For the text-containing cell, return its midpoint in [x, y] coordinate format. 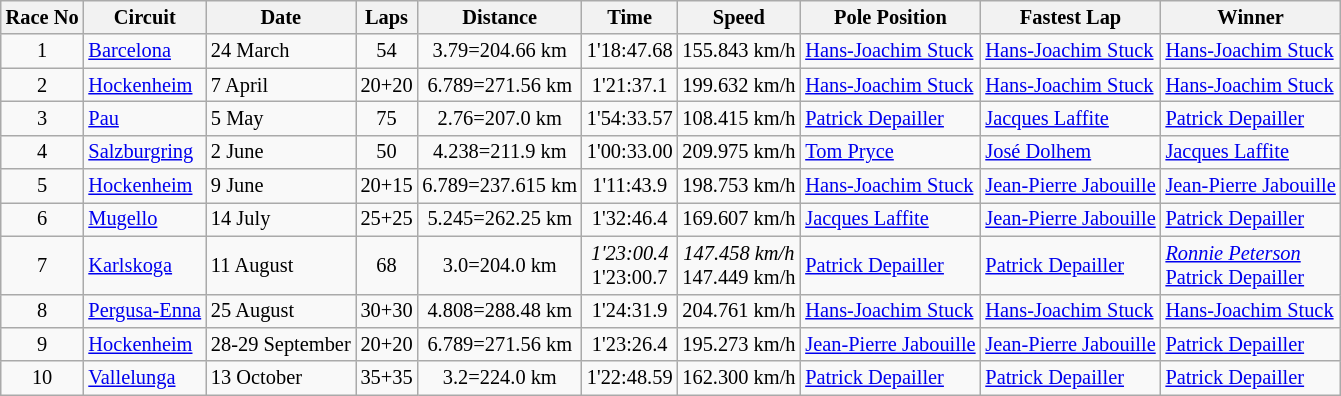
199.632 km/h [738, 85]
25 August [281, 311]
14 July [281, 219]
147.458 km/h147.449 km/h [738, 265]
4 [42, 152]
1'00:33.00 [630, 152]
8 [42, 311]
Barcelona [144, 51]
3.0=204.0 km [499, 265]
198.753 km/h [738, 186]
3 [42, 118]
24 March [281, 51]
25+25 [387, 219]
20+15 [387, 186]
75 [387, 118]
13 October [281, 378]
Vallelunga [144, 378]
Mugello [144, 219]
4.238=211.9 km [499, 152]
10 [42, 378]
Salzburgring [144, 152]
1 [42, 51]
Tom Pryce [890, 152]
50 [387, 152]
209.975 km/h [738, 152]
3.2=224.0 km [499, 378]
Date [281, 17]
Ronnie Peterson Patrick Depailler [1251, 265]
195.273 km/h [738, 344]
7 April [281, 85]
204.761 km/h [738, 311]
Pole Position [890, 17]
1'22:48.59 [630, 378]
1'32:46.4 [630, 219]
169.607 km/h [738, 219]
1'18:47.68 [630, 51]
Winner [1251, 17]
3.79=204.66 km [499, 51]
5 May [281, 118]
1'24:31.9 [630, 311]
54 [387, 51]
Pau [144, 118]
30+30 [387, 311]
28-29 September [281, 344]
9 [42, 344]
5 [42, 186]
José Dolhem [1070, 152]
Karlskoga [144, 265]
Speed [738, 17]
155.843 km/h [738, 51]
1'23:26.4 [630, 344]
2.76=207.0 km [499, 118]
108.415 km/h [738, 118]
6.789=237.615 km [499, 186]
9 June [281, 186]
35+35 [387, 378]
4.808=288.48 km [499, 311]
Circuit [144, 17]
7 [42, 265]
1'23:00.41'23:00.7 [630, 265]
162.300 km/h [738, 378]
Time [630, 17]
11 August [281, 265]
Laps [387, 17]
1'11:43.9 [630, 186]
1'21:37.1 [630, 85]
68 [387, 265]
1'54:33.57 [630, 118]
Distance [499, 17]
5.245=262.25 km [499, 219]
6 [42, 219]
Pergusa-Enna [144, 311]
2 June [281, 152]
2 [42, 85]
Race No [42, 17]
Fastest Lap [1070, 17]
